Identify which cell holds the provided text, then report its [X, Y] central coordinate. 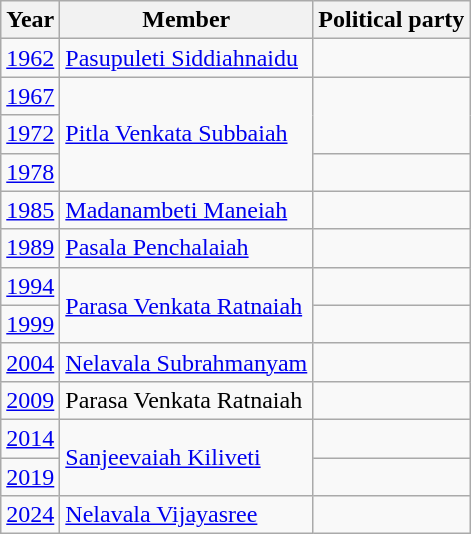
1978 [30, 172]
2024 [30, 515]
Member [186, 20]
Sanjeevaiah Kiliveti [186, 457]
2019 [30, 477]
1985 [30, 210]
Political party [392, 20]
1994 [30, 286]
Pasala Penchalaiah [186, 248]
Year [30, 20]
2014 [30, 438]
1999 [30, 324]
1962 [30, 58]
1972 [30, 134]
Pasupuleti Siddiahnaidu [186, 58]
Madanambeti Maneiah [186, 210]
2009 [30, 400]
2004 [30, 362]
Nelavala Vijayasree [186, 515]
Nelavala Subrahmanyam [186, 362]
1989 [30, 248]
Pitla Venkata Subbaiah [186, 134]
1967 [30, 96]
